Identify which cell holds the provided text, then report its (x, y) central coordinate. 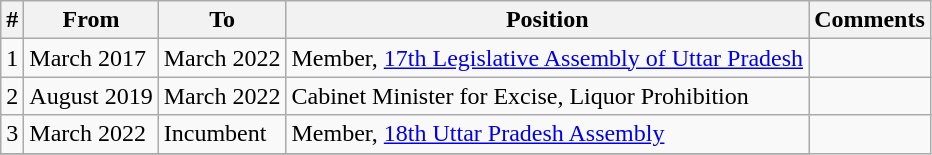
Member, 17th Legislative Assembly of Uttar Pradesh (548, 58)
# (12, 20)
From (91, 20)
Cabinet Minister for Excise, Liquor Prohibition (548, 96)
2 (12, 96)
August 2019 (91, 96)
To (222, 20)
Comments (870, 20)
1 (12, 58)
Position (548, 20)
March 2017 (91, 58)
Incumbent (222, 134)
3 (12, 134)
Member, 18th Uttar Pradesh Assembly (548, 134)
